Pinpoint the cell where the given text exists, returning its [X, Y] midpoint coordinate. 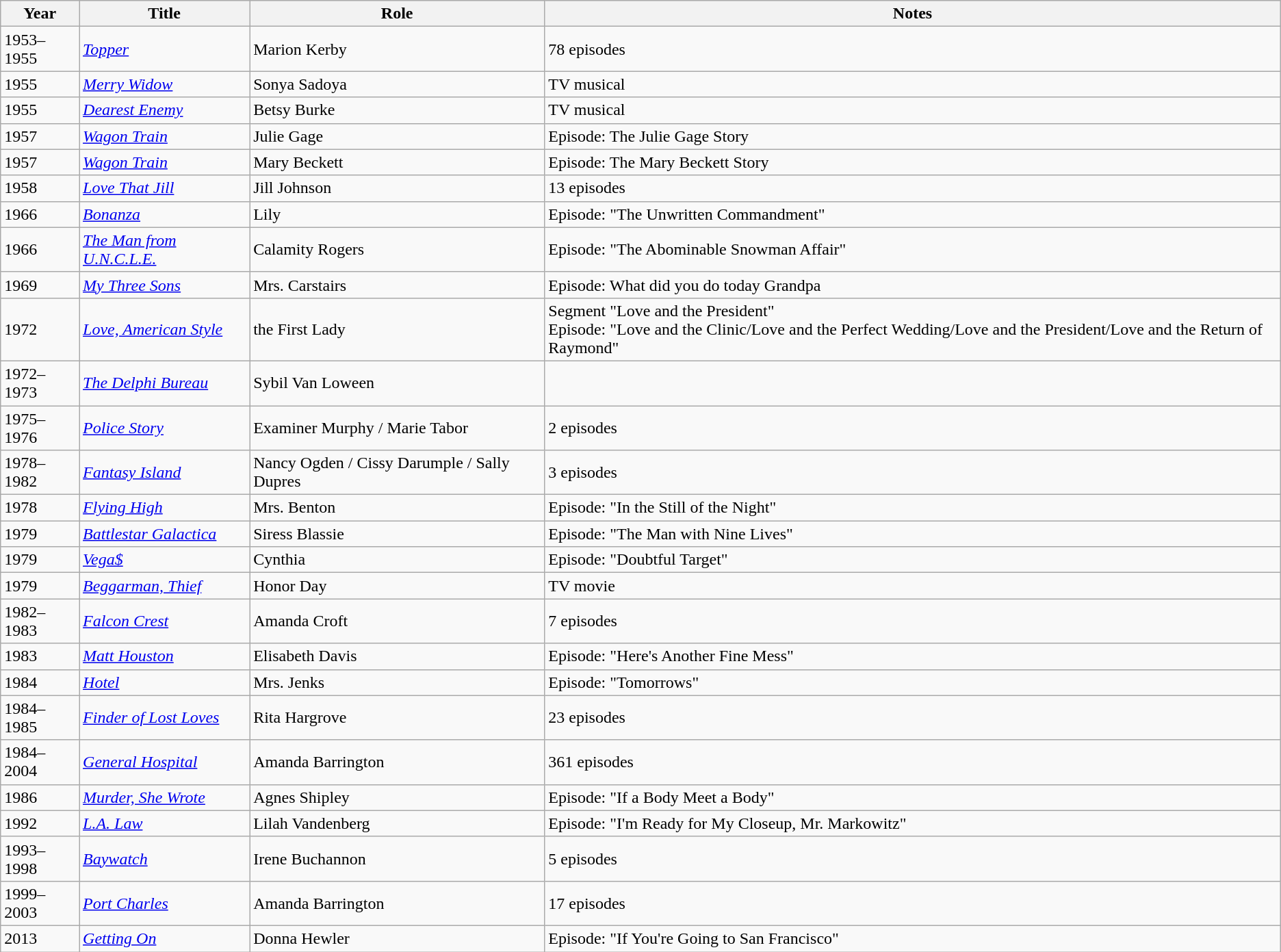
1958 [40, 188]
7 episodes [913, 621]
1975–1976 [40, 427]
Hotel [164, 682]
Siress Blassie [397, 534]
Honor Day [397, 586]
the First Lady [397, 329]
Murder, She Wrote [164, 797]
1972 [40, 329]
1984 [40, 682]
TV movie [913, 586]
1978–1982 [40, 472]
3 episodes [913, 472]
1982–1983 [40, 621]
Merry Widow [164, 84]
Love That Jill [164, 188]
Fantasy Island [164, 472]
Julie Gage [397, 136]
Sonya Sadoya [397, 84]
Betsy Burke [397, 110]
Role [397, 14]
The Delphi Bureau [164, 383]
Lilah Vandenberg [397, 823]
Episode: "Here's Another Fine Mess" [913, 656]
Calamity Rogers [397, 249]
1993–1998 [40, 858]
Episode: "If You're Going to San Francisco" [913, 938]
361 episodes [913, 762]
17 episodes [913, 903]
Baywatch [164, 858]
The Man from U.N.C.L.E. [164, 249]
1984–2004 [40, 762]
1984–1985 [40, 717]
1983 [40, 656]
Episode: "The Abominable Snowman Affair" [913, 249]
Rita Hargrove [397, 717]
Episode: The Julie Gage Story [913, 136]
13 episodes [913, 188]
Mrs. Carstairs [397, 285]
Episode: "Tomorrows" [913, 682]
2013 [40, 938]
Episode: "The Unwritten Commandment" [913, 214]
Bonanza [164, 214]
General Hospital [164, 762]
1969 [40, 285]
Irene Buchannon [397, 858]
Getting On [164, 938]
1999–2003 [40, 903]
Episode: "In the Still of the Night" [913, 508]
Falcon Crest [164, 621]
Segment "Love and the President" Episode: "Love and the Clinic/Love and the Perfect Wedding/Love and the President/Love and the Return of Raymond" [913, 329]
Love, American Style [164, 329]
1953–1955 [40, 49]
Episode: "I'm Ready for My Closeup, Mr. Markowitz" [913, 823]
Lily [397, 214]
Battlestar Galactica [164, 534]
Year [40, 14]
Finder of Lost Loves [164, 717]
23 episodes [913, 717]
Marion Kerby [397, 49]
Flying High [164, 508]
My Three Sons [164, 285]
Sybil Van Loween [397, 383]
5 episodes [913, 858]
2 episodes [913, 427]
Dearest Enemy [164, 110]
Episode: "Doubtful Target" [913, 560]
1978 [40, 508]
Mrs. Benton [397, 508]
Mary Beckett [397, 162]
Amanda Croft [397, 621]
1986 [40, 797]
Episode: "If a Body Meet a Body" [913, 797]
Vega$ [164, 560]
Title [164, 14]
Beggarman, Thief [164, 586]
Episode: What did you do today Grandpa [913, 285]
Agnes Shipley [397, 797]
Police Story [164, 427]
Episode: "The Man with Nine Lives" [913, 534]
Topper [164, 49]
L.A. Law [164, 823]
1972–1973 [40, 383]
Examiner Murphy / Marie Tabor [397, 427]
Matt Houston [164, 656]
Donna Hewler [397, 938]
Cynthia [397, 560]
Episode: The Mary Beckett Story [913, 162]
78 episodes [913, 49]
Mrs. Jenks [397, 682]
1992 [40, 823]
Elisabeth Davis [397, 656]
Notes [913, 14]
Port Charles [164, 903]
Jill Johnson [397, 188]
Nancy Ogden / Cissy Darumple / Sally Dupres [397, 472]
